Identify which cell holds the provided text, then report its (x, y) central coordinate. 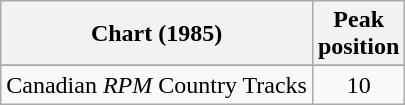
Canadian RPM Country Tracks (157, 85)
10 (358, 85)
Chart (1985) (157, 34)
Peakposition (358, 34)
